From the cell containing the given text, extract its center point as (x, y) coordinate. 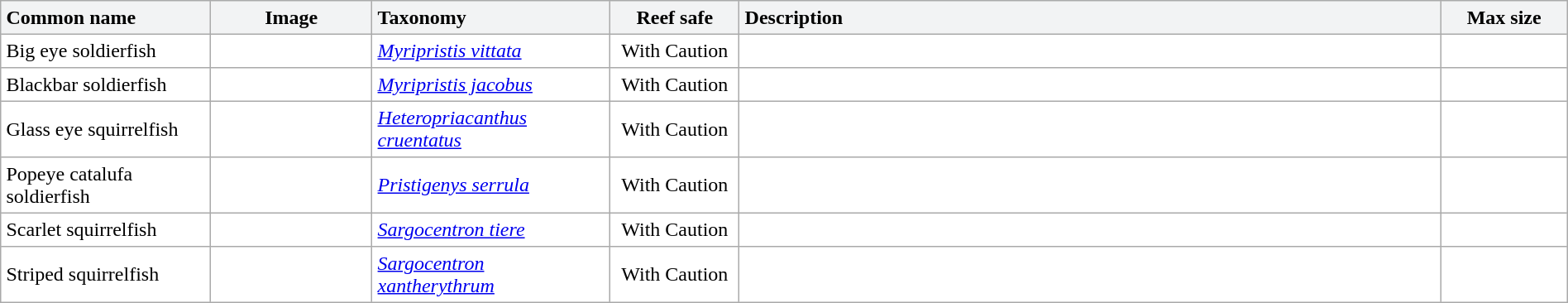
Myripristis vittata (491, 50)
Reef safe (675, 17)
Image (291, 17)
Glass eye squirrelfish (106, 129)
Description (1090, 17)
Blackbar soldierfish (106, 84)
Pristigenys serrula (491, 185)
Big eye soldierfish (106, 50)
Myripristis jacobus (491, 84)
Heteropriacanthus cruentatus (491, 129)
Max size (1503, 17)
Taxonomy (491, 17)
Common name (106, 17)
Popeye catalufa soldierfish (106, 185)
Striped squirrelfish (106, 275)
Sargocentron xantherythrum (491, 275)
Sargocentron tiere (491, 229)
Scarlet squirrelfish (106, 229)
